Extract the (x, y) coordinate from the center of the cell holding the provided text.  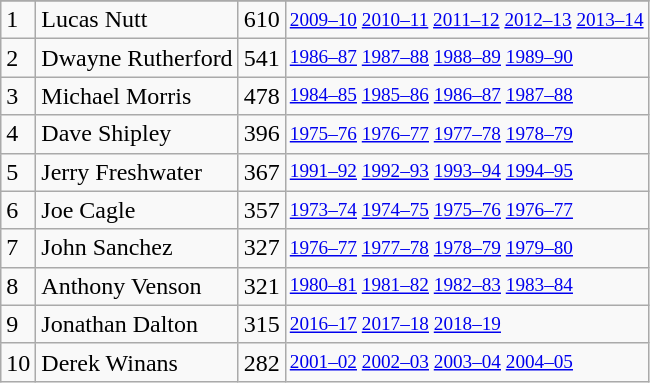
5 (18, 172)
3 (18, 96)
2 (18, 58)
1973–74 1974–75 1975–76 1976–77 (466, 210)
Jonathan Dalton (137, 324)
4 (18, 134)
Michael Morris (137, 96)
315 (262, 324)
2001–02 2002–03 2003–04 2004–05 (466, 362)
Derek Winans (137, 362)
1991–92 1992–93 1993–94 1994–95 (466, 172)
610 (262, 20)
478 (262, 96)
7 (18, 248)
1975–76 1976–77 1977–78 1978–79 (466, 134)
John Sanchez (137, 248)
8 (18, 286)
327 (262, 248)
Dave Shipley (137, 134)
1976–77 1977–78 1978–79 1979–80 (466, 248)
1980–81 1981–82 1982–83 1983–84 (466, 286)
Dwayne Rutherford (137, 58)
357 (262, 210)
Lucas Nutt (137, 20)
367 (262, 172)
1 (18, 20)
2009–10 2010–11 2011–12 2012–13 2013–14 (466, 20)
541 (262, 58)
2016–17 2017–18 2018–19 (466, 324)
Anthony Venson (137, 286)
9 (18, 324)
6 (18, 210)
396 (262, 134)
Jerry Freshwater (137, 172)
1986–87 1987–88 1988–89 1989–90 (466, 58)
Joe Cagle (137, 210)
321 (262, 286)
282 (262, 362)
10 (18, 362)
1984–85 1985–86 1986–87 1987–88 (466, 96)
